Pinpoint the cell where the given text exists, returning its (X, Y) midpoint coordinate. 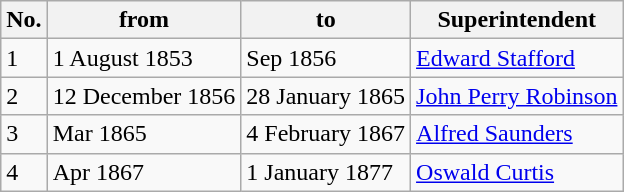
to (326, 20)
2 (24, 96)
12 December 1856 (144, 96)
from (144, 20)
4 February 1867 (326, 134)
Sep 1856 (326, 58)
Alfred Saunders (517, 134)
Oswald Curtis (517, 172)
Edward Stafford (517, 58)
No. (24, 20)
Mar 1865 (144, 134)
1 August 1853 (144, 58)
28 January 1865 (326, 96)
John Perry Robinson (517, 96)
1 January 1877 (326, 172)
Apr 1867 (144, 172)
4 (24, 172)
3 (24, 134)
1 (24, 58)
Superintendent (517, 20)
